Return [x, y] of the center of cell containing provided text 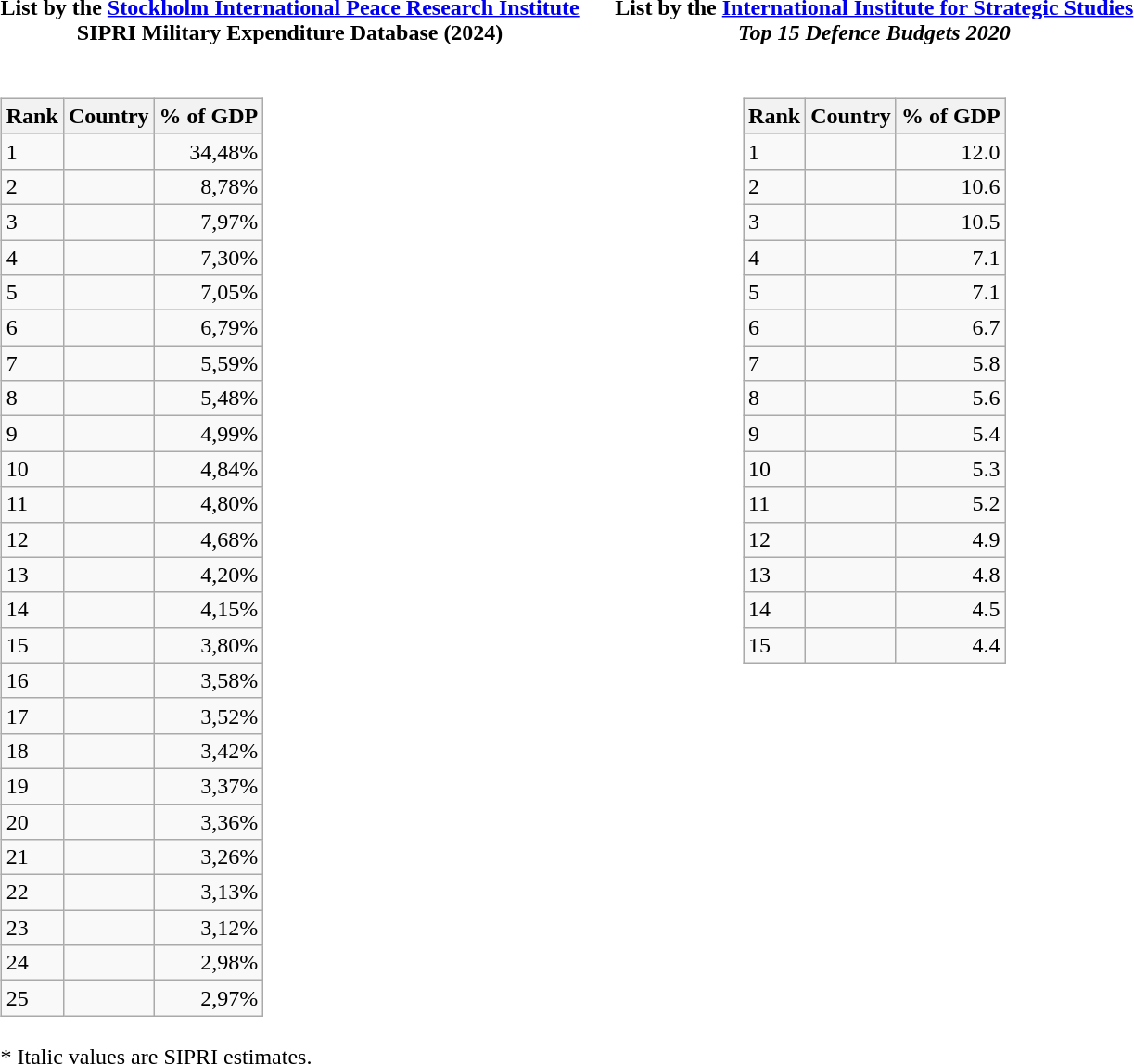
5.6 [950, 399]
3,13% [209, 893]
16 [32, 680]
5.3 [950, 469]
3,42% [209, 751]
4,15% [209, 610]
6,79% [209, 328]
3,36% [209, 822]
3,80% [209, 645]
2,97% [209, 998]
3,37% [209, 786]
20 [32, 822]
5.4 [950, 434]
19 [32, 786]
5,48% [209, 399]
25 [32, 998]
5.2 [950, 504]
3,26% [209, 857]
4.9 [950, 539]
3,58% [209, 680]
4,99% [209, 434]
2,98% [209, 963]
4,84% [209, 469]
5.8 [950, 363]
10.5 [950, 222]
23 [32, 928]
12.0 [950, 151]
3,52% [209, 716]
18 [32, 751]
22 [32, 893]
3,12% [209, 928]
5,59% [209, 363]
4,20% [209, 575]
34,48% [209, 151]
4,68% [209, 539]
7,97% [209, 222]
10.6 [950, 186]
6.7 [950, 328]
8,78% [209, 186]
4,80% [209, 504]
21 [32, 857]
7,05% [209, 293]
4.4 [950, 645]
4.8 [950, 575]
7,30% [209, 257]
24 [32, 963]
17 [32, 716]
4.5 [950, 610]
